Locate the cell with the specified text and output its (X, Y) center coordinate. 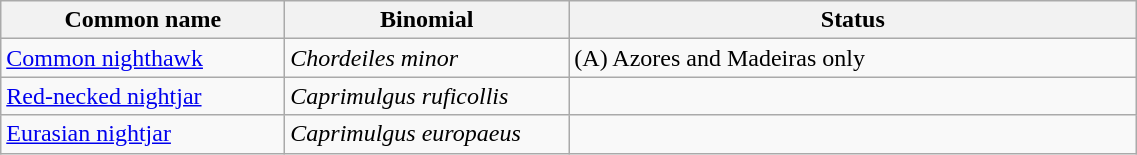
Eurasian nightjar (143, 134)
Chordeiles minor (427, 58)
Binomial (427, 20)
Common name (143, 20)
Caprimulgus europaeus (427, 134)
Common nighthawk (143, 58)
Red-necked nightjar (143, 96)
Status (853, 20)
Caprimulgus ruficollis (427, 96)
(A) Azores and Madeiras only (853, 58)
